Provide the (X, Y) coordinate of the cell's center where the given text is located.  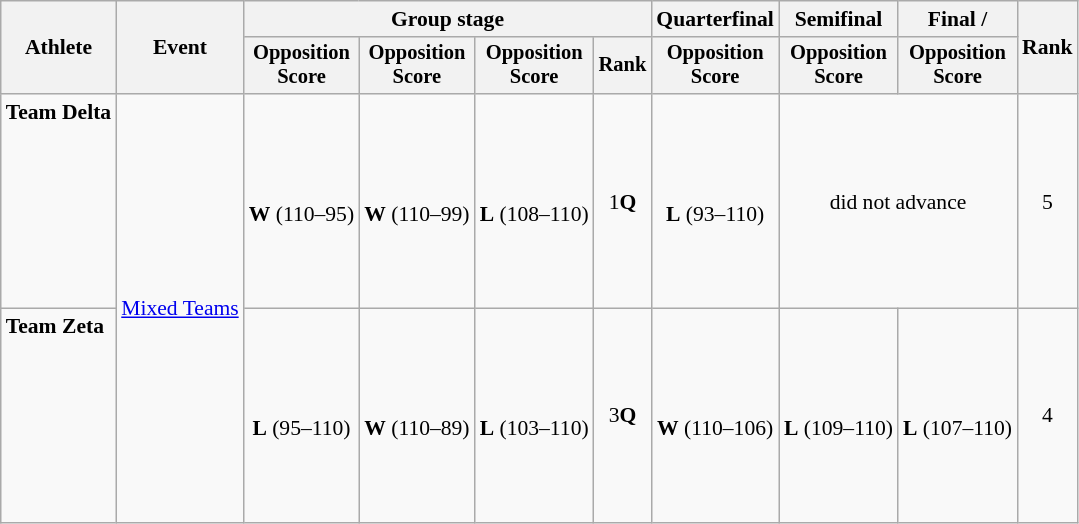
4 (1048, 416)
W (110–89) (416, 416)
Event (180, 48)
L (95–110) (302, 416)
Team Delta (58, 201)
Final / (958, 19)
Mixed Teams (180, 308)
W (110–95) (302, 201)
Athlete (58, 48)
L (103–110) (534, 416)
W (110–106) (715, 416)
L (109–110) (838, 416)
Team Zeta (58, 416)
L (108–110) (534, 201)
L (107–110) (958, 416)
W (110–99) (416, 201)
Semifinal (838, 19)
Quarterfinal (715, 19)
did not advance (898, 201)
5 (1048, 201)
L (93–110) (715, 201)
Group stage (448, 19)
1Q (623, 201)
3Q (623, 416)
